Return [x, y] of the center of cell containing provided text 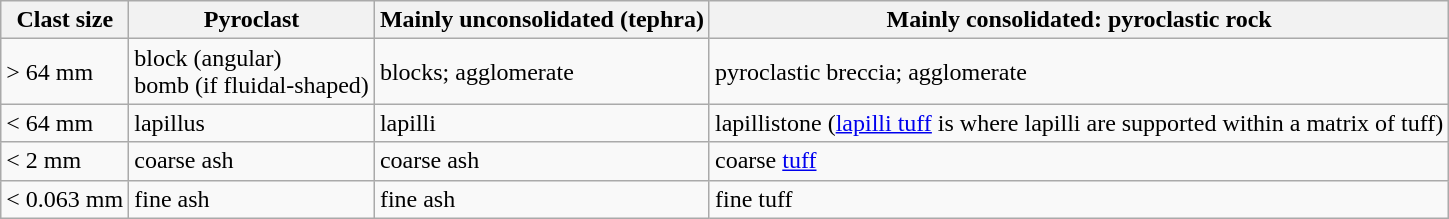
Mainly consolidated: pyroclastic rock [1078, 20]
< 0.063 mm [65, 199]
block (angular)bomb (if fluidal-shaped) [252, 72]
lapillus [252, 123]
Clast size [65, 20]
fine tuff [1078, 199]
lapilli [542, 123]
pyroclastic breccia; agglomerate [1078, 72]
< 64 mm [65, 123]
coarse tuff [1078, 161]
Pyroclast [252, 20]
lapillistone (lapilli tuff is where lapilli are supported within a matrix of tuff) [1078, 123]
> 64 mm [65, 72]
blocks; agglomerate [542, 72]
Mainly unconsolidated (tephra) [542, 20]
< 2 mm [65, 161]
